Extract the (X, Y) coordinate from the center of the cell holding the provided text.  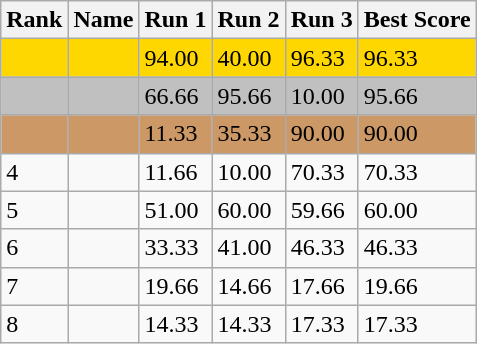
Run 1 (176, 20)
Run 2 (248, 20)
94.00 (176, 58)
66.66 (176, 96)
14.66 (248, 286)
51.00 (176, 210)
5 (34, 210)
8 (34, 324)
11.66 (176, 172)
Best Score (417, 20)
59.66 (322, 210)
Run 3 (322, 20)
40.00 (248, 58)
7 (34, 286)
17.66 (322, 286)
Rank (34, 20)
11.33 (176, 134)
4 (34, 172)
6 (34, 248)
33.33 (176, 248)
Name (104, 20)
35.33 (248, 134)
41.00 (248, 248)
